Detect which cell encompasses the target text, then output its [x, y] center coordinate. 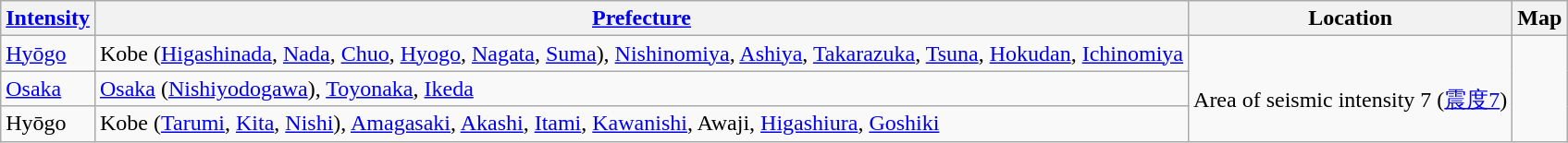
Osaka (Nishiyodogawa), Toyonaka, Ikeda [641, 89]
Map [1539, 18]
Kobe (Tarumi, Kita, Nishi), Amagasaki, Akashi, Itami, Kawanishi, Awaji, Higashiura, Goshiki [641, 124]
Kobe (Higashinada, Nada, Chuo, Hyogo, Nagata, Suma), Nishinomiya, Ashiya, Takarazuka, Tsuna, Hokudan, Ichinomiya [641, 54]
Prefecture [641, 18]
Osaka [48, 89]
Location [1351, 18]
Intensity [48, 18]
Area of seismic intensity 7 (震度7) [1351, 89]
